Scan for the cell matching the given text and deliver its (X, Y) coordinate at center. 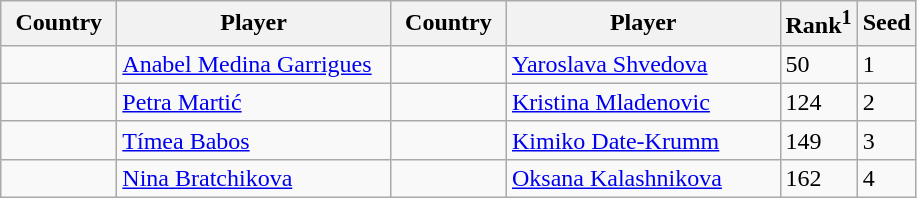
2 (886, 102)
162 (818, 178)
Tímea Babos (254, 140)
Anabel Medina Garrigues (254, 64)
Yaroslava Shvedova (643, 64)
149 (818, 140)
124 (818, 102)
Kimiko Date-Krumm (643, 140)
Seed (886, 24)
Rank1 (818, 24)
3 (886, 140)
50 (818, 64)
1 (886, 64)
4 (886, 178)
Petra Martić (254, 102)
Kristina Mladenovic (643, 102)
Nina Bratchikova (254, 178)
Oksana Kalashnikova (643, 178)
